Return the [x, y] coordinate for the center point of the cell that contains the specified text.  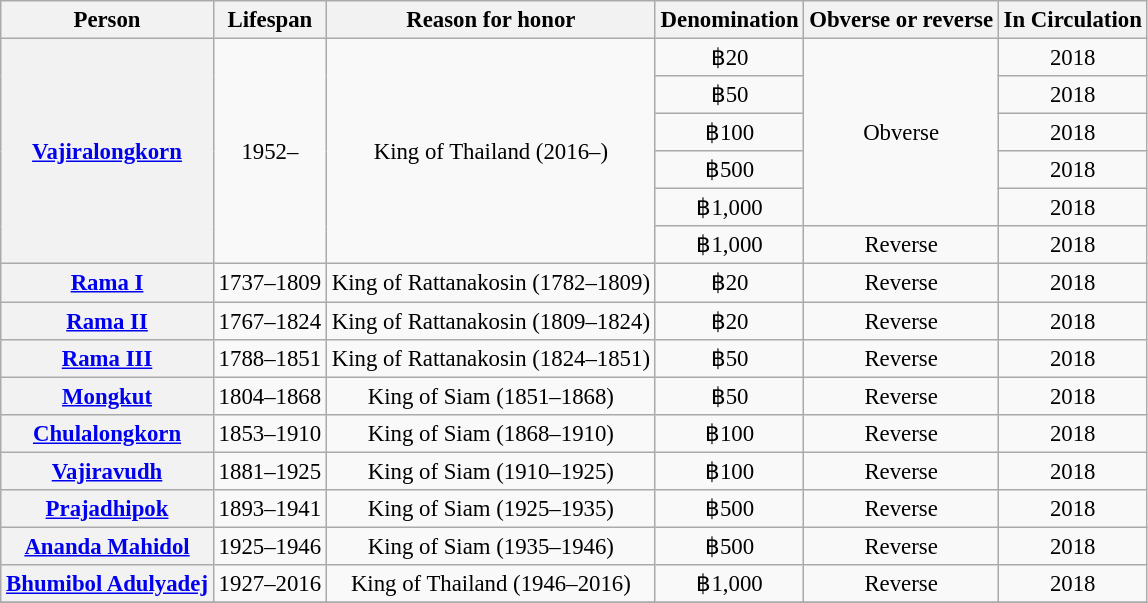
1804–1868 [270, 396]
Rama III [108, 358]
Obverse [901, 133]
Vajiralongkorn [108, 152]
1737–1809 [270, 283]
King of Rattanakosin (1809–1824) [490, 321]
Lifespan [270, 20]
1925–1946 [270, 546]
1853–1910 [270, 433]
King of Rattanakosin (1782–1809) [490, 283]
In Circulation [1072, 20]
Person [108, 20]
1893–1941 [270, 509]
Vajiravudh [108, 471]
King of Thailand (1946–2016) [490, 584]
1952– [270, 152]
Bhumibol Adulyadej [108, 584]
King of Siam (1935–1946) [490, 546]
King of Siam (1868–1910) [490, 433]
King of Rattanakosin (1824–1851) [490, 358]
1881–1925 [270, 471]
Prajadhipok [108, 509]
1767–1824 [270, 321]
Obverse or reverse [901, 20]
Rama I [108, 283]
King of Siam (1851–1868) [490, 396]
Mongkut [108, 396]
1788–1851 [270, 358]
1927–2016 [270, 584]
Denomination [730, 20]
King of Siam (1910–1925) [490, 471]
Reason for honor [490, 20]
King of Siam (1925–1935) [490, 509]
Rama II [108, 321]
King of Thailand (2016–) [490, 152]
Ananda Mahidol [108, 546]
Chulalongkorn [108, 433]
